For the text-containing cell, return its midpoint in [x, y] coordinate format. 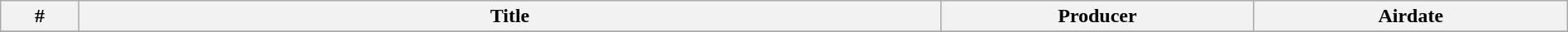
# [40, 16]
Producer [1097, 16]
Airdate [1411, 16]
Title [509, 16]
